Scan for the cell matching the given text and deliver its [x, y] coordinate at center. 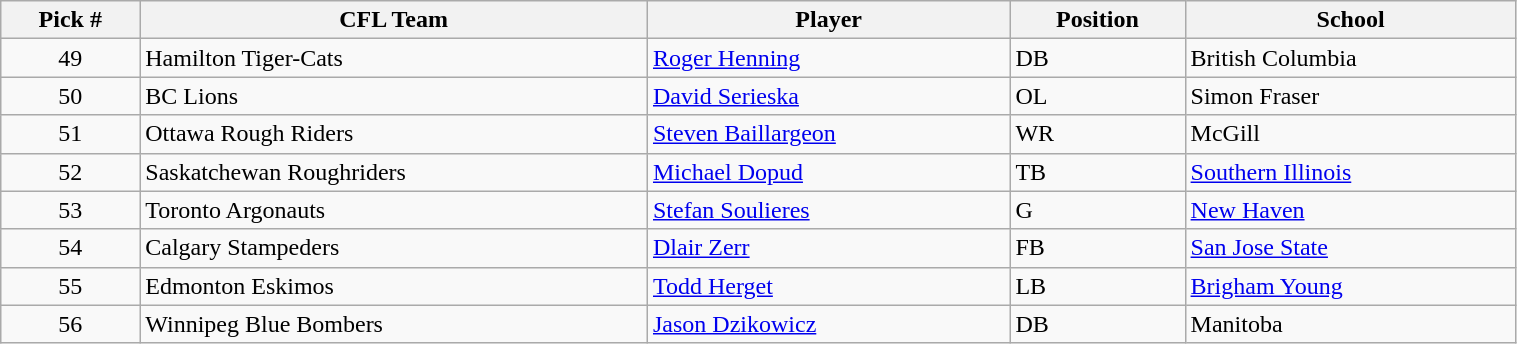
New Haven [1350, 210]
British Columbia [1350, 58]
David Serieska [828, 96]
Brigham Young [1350, 286]
50 [70, 96]
Todd Herget [828, 286]
TB [1098, 172]
Toronto Argonauts [394, 210]
Steven Baillargeon [828, 134]
Jason Dzikowicz [828, 324]
Edmonton Eskimos [394, 286]
Stefan Soulieres [828, 210]
OL [1098, 96]
Player [828, 20]
Hamilton Tiger-Cats [394, 58]
WR [1098, 134]
San Jose State [1350, 248]
53 [70, 210]
G [1098, 210]
Saskatchewan Roughriders [394, 172]
Calgary Stampeders [394, 248]
McGill [1350, 134]
LB [1098, 286]
55 [70, 286]
Southern Illinois [1350, 172]
Pick # [70, 20]
Winnipeg Blue Bombers [394, 324]
56 [70, 324]
Simon Fraser [1350, 96]
52 [70, 172]
54 [70, 248]
51 [70, 134]
FB [1098, 248]
Michael Dopud [828, 172]
CFL Team [394, 20]
Dlair Zerr [828, 248]
Ottawa Rough Riders [394, 134]
49 [70, 58]
Roger Henning [828, 58]
School [1350, 20]
Position [1098, 20]
BC Lions [394, 96]
Manitoba [1350, 324]
